Identify which cell holds the provided text, then report its (X, Y) central coordinate. 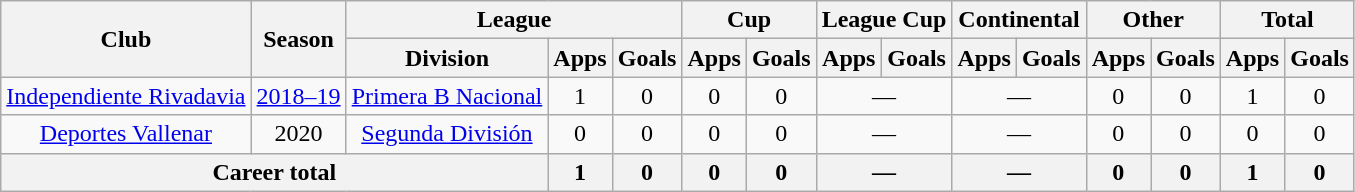
Club (126, 39)
Career total (274, 172)
League Cup (884, 20)
Continental (1019, 20)
Deportes Vallenar (126, 134)
League (514, 20)
Primera B Nacional (447, 96)
2020 (298, 134)
2018–19 (298, 96)
Independiente Rivadavia (126, 96)
Division (447, 58)
Segunda División (447, 134)
Season (298, 39)
Cup (749, 20)
Total (1287, 20)
Other (1153, 20)
